Capture the cell that displays the provided text and extract its (x, y) central coordinate. 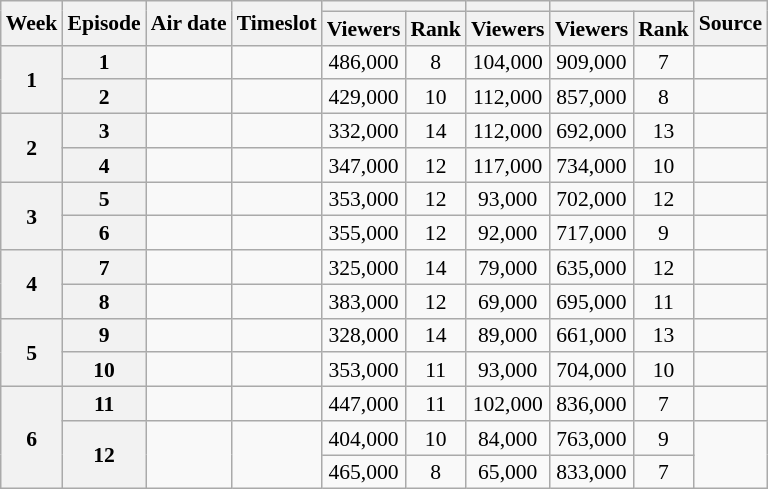
635,000 (592, 267)
69,000 (508, 301)
Air date (189, 23)
79,000 (508, 267)
661,000 (592, 335)
734,000 (592, 165)
89,000 (508, 335)
692,000 (592, 131)
325,000 (364, 267)
702,000 (592, 199)
Source (730, 23)
102,000 (508, 404)
704,000 (592, 370)
447,000 (364, 404)
347,000 (364, 165)
65,000 (508, 472)
84,000 (508, 438)
833,000 (592, 472)
404,000 (364, 438)
328,000 (364, 335)
836,000 (592, 404)
383,000 (364, 301)
332,000 (364, 131)
92,000 (508, 233)
Episode (104, 23)
695,000 (592, 301)
486,000 (364, 62)
857,000 (592, 97)
465,000 (364, 472)
717,000 (592, 233)
429,000 (364, 97)
117,000 (508, 165)
763,000 (592, 438)
355,000 (364, 233)
Week (32, 23)
909,000 (592, 62)
104,000 (508, 62)
Timeslot (277, 23)
